Return [X, Y] of the center of cell containing provided text 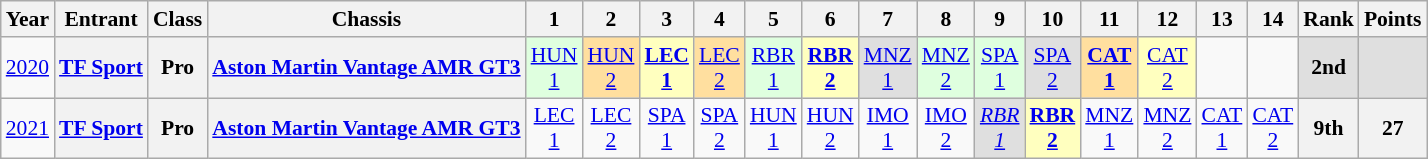
9 [1000, 19]
2 [612, 19]
Class [178, 19]
14 [1272, 19]
11 [1109, 19]
5 [774, 19]
27 [1393, 128]
4 [720, 19]
13 [1222, 19]
7 [888, 19]
Rank [1328, 19]
Entrant [101, 19]
2nd [1328, 68]
8 [946, 19]
Year [28, 19]
1 [554, 19]
2021 [28, 128]
IMO2 [946, 128]
12 [1167, 19]
9th [1328, 128]
6 [830, 19]
Chassis [366, 19]
IMO1 [888, 128]
10 [1053, 19]
2020 [28, 68]
3 [666, 19]
Points [1393, 19]
